Locate the cell with the specified text and output its [x, y] center coordinate. 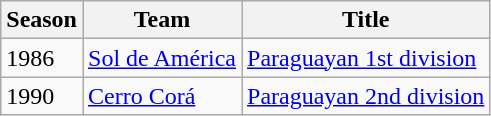
Sol de América [162, 58]
Season [42, 20]
Paraguayan 2nd division [366, 96]
Cerro Corá [162, 96]
1990 [42, 96]
Title [366, 20]
Paraguayan 1st division [366, 58]
1986 [42, 58]
Team [162, 20]
